Extract the [x, y] coordinate from the center of the cell holding the provided text.  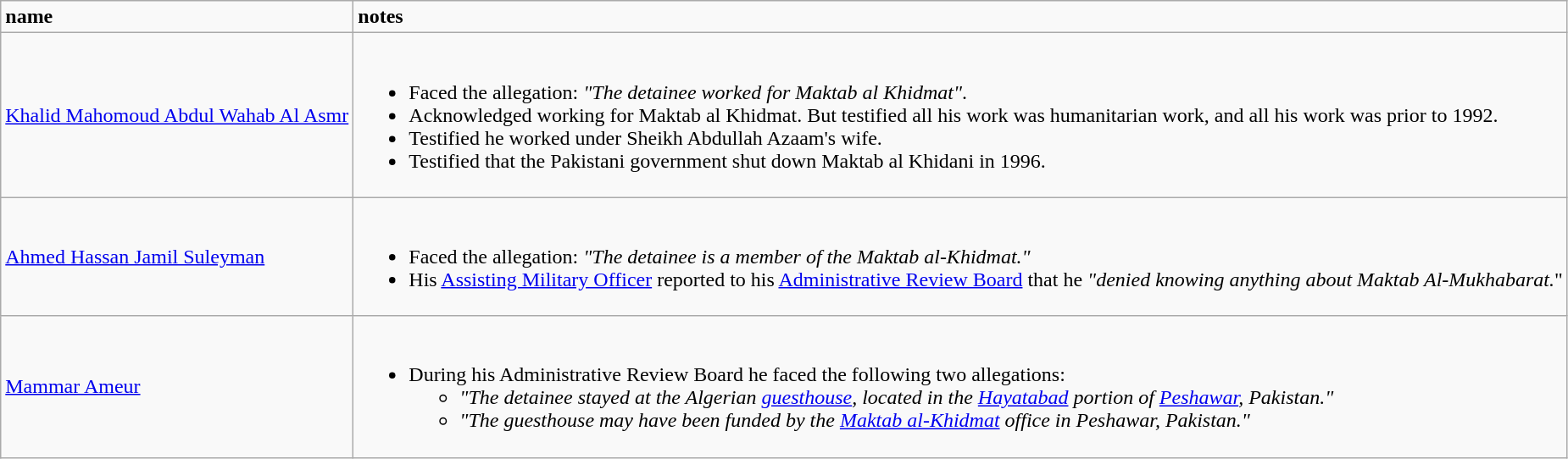
notes [961, 17]
Ahmed Hassan Jamil Suleyman [177, 257]
name [177, 17]
Khalid Mahomoud Abdul Wahab Al Asmr [177, 115]
Mammar Ameur [177, 386]
